Output the (x, y) coordinate of the center of the cell containing the given text.  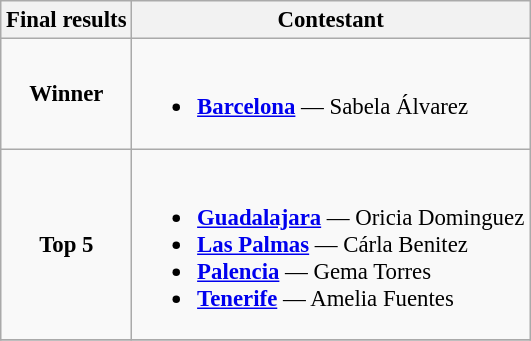
Guadalajara — Oricia Dominguez Las Palmas — Cárla Benitez Palencia — Gema Torres Tenerife — Amelia Fuentes (331, 244)
Contestant (331, 20)
Top 5 (66, 244)
Final results (66, 20)
Winner (66, 94)
Barcelona — Sabela Álvarez (331, 94)
